Return the [X, Y] coordinate for the center point of the cell that contains the specified text.  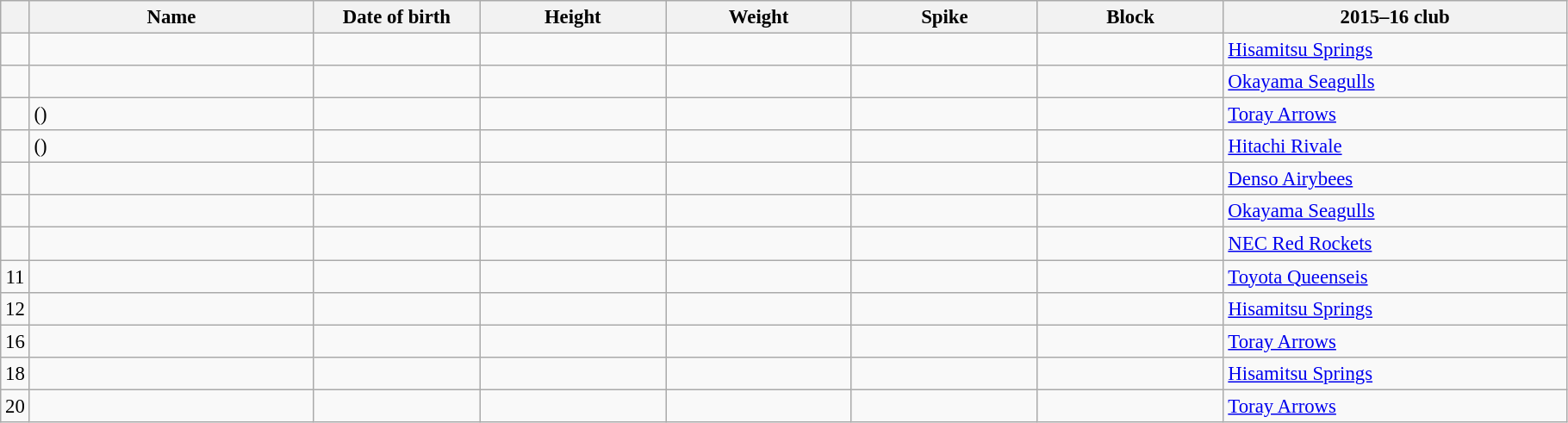
12 [16, 308]
Hitachi Rivale [1395, 146]
Name [171, 17]
Block [1130, 17]
Height [573, 17]
2015–16 club [1395, 17]
Toyota Queenseis [1395, 277]
Date of birth [396, 17]
NEC Red Rockets [1395, 244]
Spike [944, 17]
16 [16, 341]
Weight [759, 17]
20 [16, 406]
18 [16, 373]
11 [16, 277]
Denso Airybees [1395, 179]
